Find where the given text appears and provide that cell's center as (X, Y) coordinate. 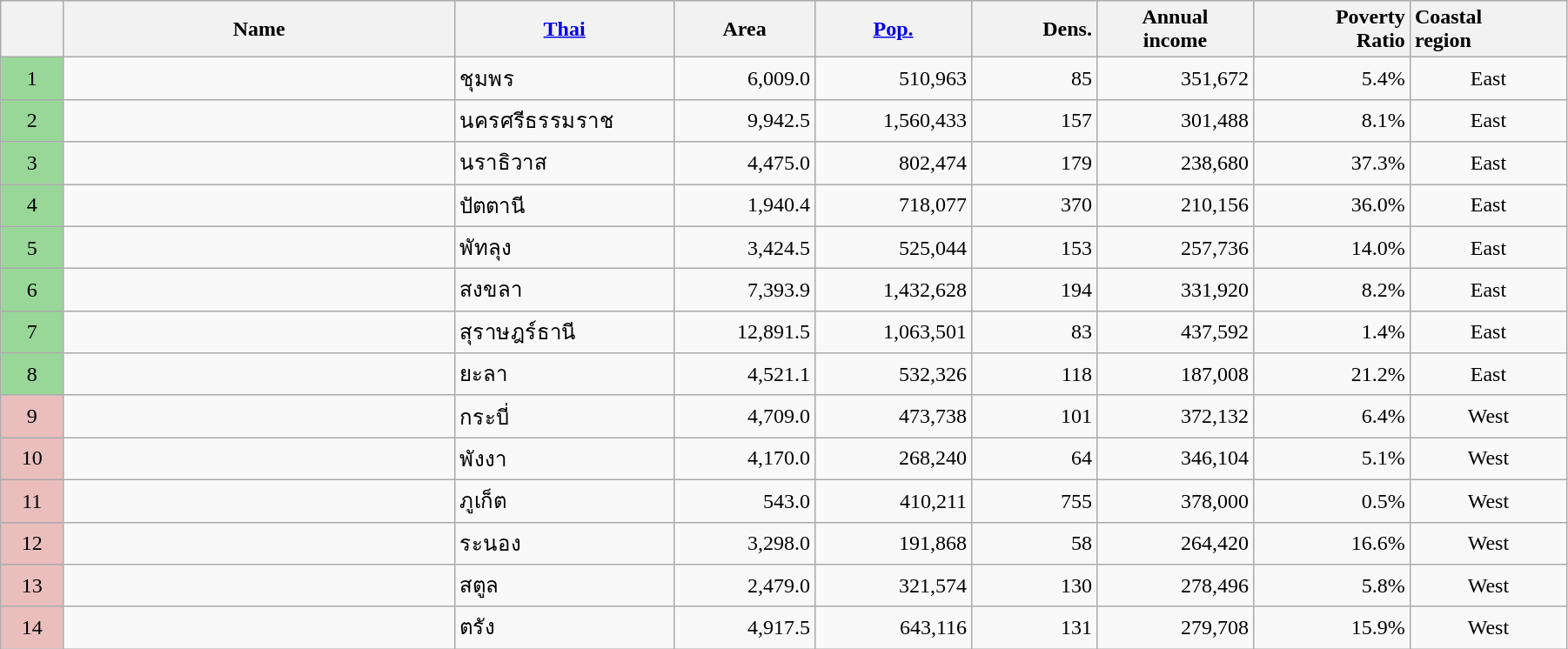
7 (32, 332)
130 (1035, 586)
21.2% (1331, 374)
พัทลุง (565, 247)
4,709.0 (745, 416)
437,592 (1175, 332)
378,000 (1175, 501)
PovertyRatio (1331, 30)
2,479.0 (745, 586)
Area (745, 30)
525,044 (894, 247)
802,474 (894, 164)
16.6% (1331, 543)
321,574 (894, 586)
4,170.0 (745, 459)
Coastalregion (1488, 30)
Dens. (1035, 30)
8.1% (1331, 120)
5.1% (1331, 459)
ชุมพร (565, 78)
58 (1035, 543)
191,868 (894, 543)
157 (1035, 120)
1,940.4 (745, 205)
11 (32, 501)
ภูเก็ต (565, 501)
6 (32, 291)
64 (1035, 459)
9,942.5 (745, 120)
1 (32, 78)
37.3% (1331, 164)
พังงา (565, 459)
532,326 (894, 374)
4 (32, 205)
1,560,433 (894, 120)
5.4% (1331, 78)
153 (1035, 247)
85 (1035, 78)
1.4% (1331, 332)
1,063,501 (894, 332)
5.8% (1331, 586)
4,917.5 (745, 628)
4,521.1 (745, 374)
9 (32, 416)
755 (1035, 501)
8 (32, 374)
3 (32, 164)
36.0% (1331, 205)
346,104 (1175, 459)
สงขลา (565, 291)
Pop. (894, 30)
301,488 (1175, 120)
179 (1035, 164)
370 (1035, 205)
410,211 (894, 501)
14.0% (1331, 247)
13 (32, 586)
210,156 (1175, 205)
238,680 (1175, 164)
264,420 (1175, 543)
510,963 (894, 78)
351,672 (1175, 78)
สตูล (565, 586)
12,891.5 (745, 332)
543.0 (745, 501)
101 (1035, 416)
15.9% (1331, 628)
278,496 (1175, 586)
118 (1035, 374)
194 (1035, 291)
10 (32, 459)
5 (32, 247)
6,009.0 (745, 78)
6.4% (1331, 416)
14 (32, 628)
83 (1035, 332)
643,116 (894, 628)
ตรัง (565, 628)
7,393.9 (745, 291)
Annualincome (1175, 30)
4,475.0 (745, 164)
331,920 (1175, 291)
ยะลา (565, 374)
12 (32, 543)
279,708 (1175, 628)
718,077 (894, 205)
257,736 (1175, 247)
ปัตตานี (565, 205)
2 (32, 120)
สุราษฎร์ธานี (565, 332)
Thai (565, 30)
1,432,628 (894, 291)
268,240 (894, 459)
Name (259, 30)
0.5% (1331, 501)
8.2% (1331, 291)
131 (1035, 628)
นครศรีธรรมราช (565, 120)
ระนอง (565, 543)
3,424.5 (745, 247)
3,298.0 (745, 543)
นราธิวาส (565, 164)
473,738 (894, 416)
187,008 (1175, 374)
กระบี่ (565, 416)
372,132 (1175, 416)
